Identify which cell holds the provided text, then report its (x, y) central coordinate. 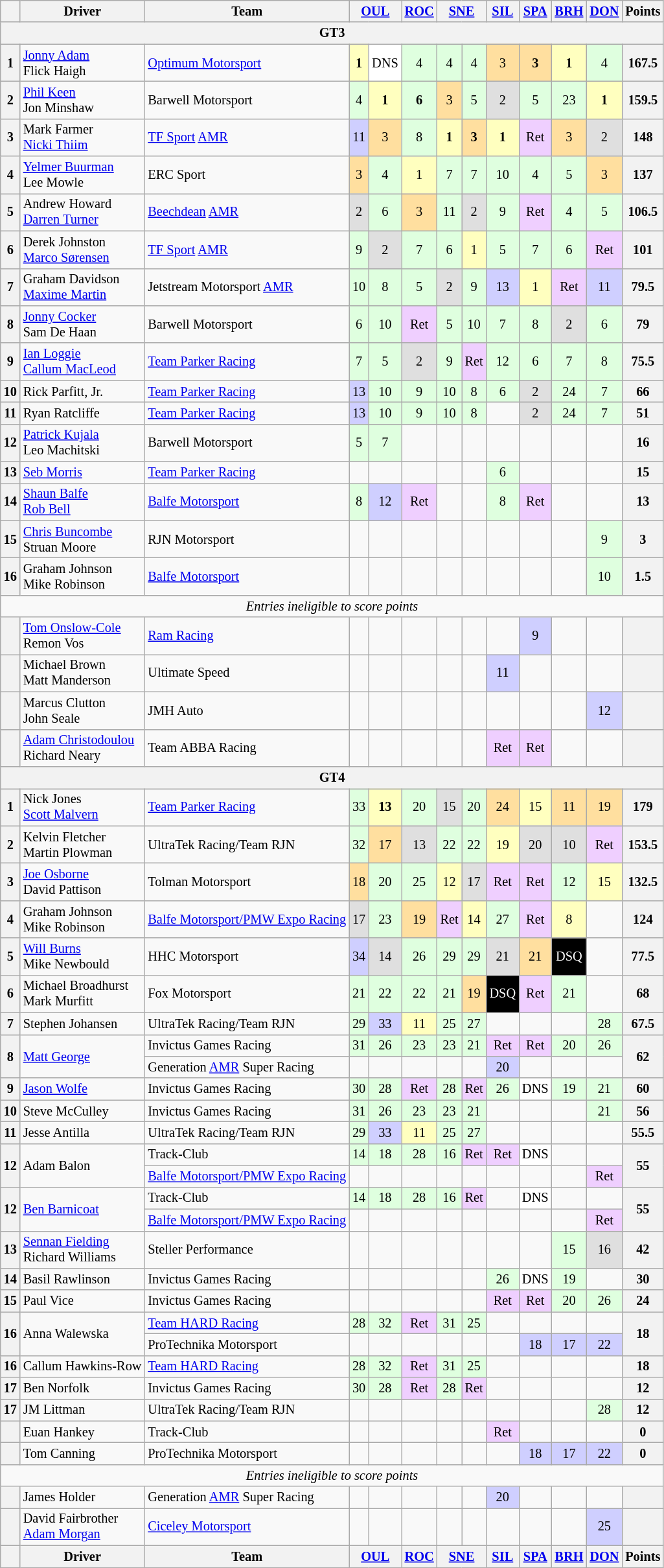
ERC Sport (247, 175)
56 (643, 1111)
124 (643, 919)
1.5 (643, 576)
68 (643, 994)
Euan Hankey (83, 1432)
Nick Jones Scott Malvern (83, 807)
Steller Performance (247, 1250)
Mark Farmer Nicki Thiim (83, 137)
Adam Balon (83, 1165)
GT3 (332, 33)
Anna Walewska (83, 1334)
RJN Motorsport (247, 539)
Optimum Motorsport (247, 63)
106.5 (643, 212)
Marcus Clutton John Seale (83, 710)
Michael Brown Matt Manderson (83, 673)
Jesse Antilla (83, 1132)
Steve McCulley (83, 1111)
Jason Wolfe (83, 1089)
Beechdean AMR (247, 212)
David Fairbrother Adam Morgan (83, 1527)
JM Littman (83, 1410)
Sennan Fielding Richard Williams (83, 1250)
Joe Osborne David Pattison (83, 882)
Adam Christodoulou Richard Neary (83, 748)
Phil Keen Jon Minshaw (83, 100)
James Holder (83, 1497)
60 (643, 1089)
JMH Auto (247, 710)
Matt George (83, 1057)
Stephen Johansen (83, 1024)
79 (643, 324)
Jetstream Motorsport AMR (247, 287)
Will Burns Mike Newbould (83, 957)
167.5 (643, 63)
75.5 (643, 362)
77.5 (643, 957)
Ultimate Speed (247, 673)
Graham Davidson Maxime Martin (83, 287)
Basil Rawlinson (83, 1279)
Team ABBA Racing (247, 748)
Shaun Balfe Rob Bell (83, 502)
153.5 (643, 845)
148 (643, 137)
Jonny Cocker Sam De Haan (83, 324)
42 (643, 1250)
Paul Vice (83, 1301)
101 (643, 250)
79.5 (643, 287)
137 (643, 175)
Michael Broadhurst Mark Murfitt (83, 994)
132.5 (643, 882)
159.5 (643, 100)
62 (643, 1057)
Ram Racing (247, 636)
Ben Norfolk (83, 1388)
Patrick Kujala Leo Machitski (83, 443)
Fox Motorsport (247, 994)
66 (643, 392)
Derek Johnston Marco Sørensen (83, 250)
HHC Motorsport (247, 957)
Yelmer Buurman Lee Mowle (83, 175)
Rick Parfitt, Jr. (83, 392)
Ian Loggie Callum MacLeod (83, 362)
55.5 (643, 1132)
179 (643, 807)
Callum Hawkins-Row (83, 1366)
Chris Buncombe Struan Moore (83, 539)
Tom Onslow-Cole Remon Vos (83, 636)
51 (643, 413)
Jonny Adam Flick Haigh (83, 63)
Ciceley Motorsport (247, 1527)
Seb Morris (83, 473)
34 (359, 957)
GT4 (332, 777)
Tolman Motorsport (247, 882)
Andrew Howard Darren Turner (83, 212)
Kelvin Fletcher Martin Plowman (83, 845)
Tom Canning (83, 1454)
Ryan Ratcliffe (83, 413)
Ben Barnicoat (83, 1208)
67.5 (643, 1024)
